Scan for the cell matching the given text and deliver its (X, Y) coordinate at center. 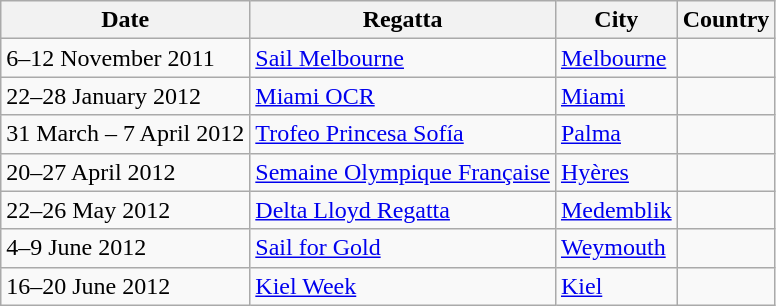
Semaine Olympique Française (403, 172)
Hyères (616, 172)
Sail for Gold (403, 248)
4–9 June 2012 (126, 248)
Kiel Week (403, 286)
Miami OCR (403, 96)
6–12 November 2011 (126, 58)
22–26 May 2012 (126, 210)
20–27 April 2012 (126, 172)
Weymouth (616, 248)
16–20 June 2012 (126, 286)
Delta Lloyd Regatta (403, 210)
Medemblik (616, 210)
Kiel (616, 286)
Trofeo Princesa Sofía (403, 134)
22–28 January 2012 (126, 96)
Date (126, 20)
Regatta (403, 20)
31 March – 7 April 2012 (126, 134)
City (616, 20)
Melbourne (616, 58)
Palma (616, 134)
Sail Melbourne (403, 58)
Country (726, 20)
Miami (616, 96)
